Locate the cell with the specified text and output its [x, y] center coordinate. 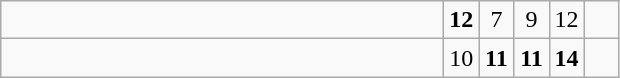
14 [566, 58]
9 [532, 20]
10 [462, 58]
7 [496, 20]
